From the cell containing the given text, extract its center point as (x, y) coordinate. 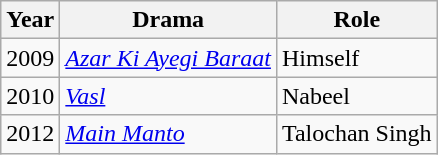
Year (30, 20)
Vasl (168, 96)
Main Manto (168, 134)
Talochan Singh (356, 134)
2012 (30, 134)
Azar Ki Ayegi Baraat (168, 58)
Nabeel (356, 96)
2010 (30, 96)
Role (356, 20)
2009 (30, 58)
Himself (356, 58)
Drama (168, 20)
